From the cell containing the given text, extract its center point as [X, Y] coordinate. 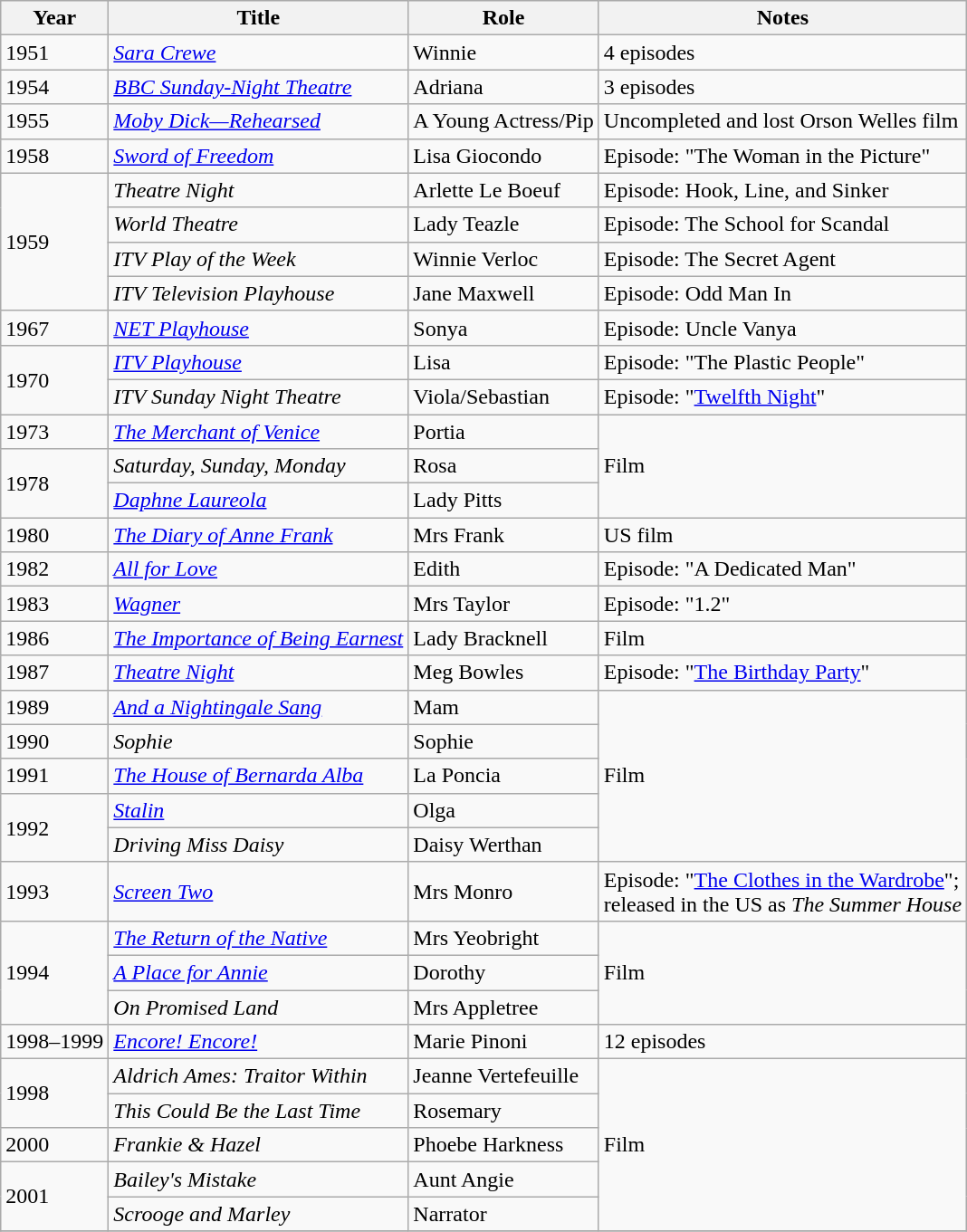
1998–1999 [54, 1042]
Olga [503, 810]
Episode: "A Dedicated Man" [782, 569]
Viola/Sebastian [503, 396]
Lady Pitts [503, 501]
1959 [54, 242]
Title [259, 18]
Phoebe Harkness [503, 1145]
Rosemary [503, 1111]
Daphne Laureola [259, 501]
1951 [54, 53]
4 episodes [782, 53]
1958 [54, 156]
Stalin [259, 810]
The Diary of Anne Frank [259, 535]
Uncompleted and lost Orson Welles film [782, 121]
Saturday, Sunday, Monday [259, 466]
ITV Television Playhouse [259, 293]
Arlette Le Boeuf [503, 190]
Portia [503, 432]
Scrooge and Marley [259, 1214]
Lady Teazle [503, 224]
1983 [54, 604]
ITV Play of the Week [259, 259]
Sonya [503, 328]
1973 [54, 432]
1992 [54, 827]
Episode: Hook, Line, and Sinker [782, 190]
Sara Crewe [259, 53]
BBC Sunday-Night Theatre [259, 87]
La Poncia [503, 776]
3 episodes [782, 87]
Edith [503, 569]
World Theatre [259, 224]
Notes [782, 18]
Moby Dick—Rehearsed [259, 121]
Winnie Verloc [503, 259]
Mrs Yeobright [503, 938]
Lady Bracknell [503, 638]
1993 [54, 891]
ITV Playhouse [259, 362]
1998 [54, 1094]
1990 [54, 741]
Episode: The School for Scandal [782, 224]
1978 [54, 483]
Bailey's Mistake [259, 1179]
Episode: The Secret Agent [782, 259]
Screen Two [259, 891]
Frankie & Hazel [259, 1145]
Sword of Freedom [259, 156]
Mrs Frank [503, 535]
Episode: Odd Man In [782, 293]
Episode: "1.2" [782, 604]
NET Playhouse [259, 328]
Jane Maxwell [503, 293]
1955 [54, 121]
Driving Miss Daisy [259, 845]
Mam [503, 707]
Mrs Appletree [503, 1008]
1994 [54, 972]
The House of Bernarda Alba [259, 776]
1967 [54, 328]
A Young Actress/Pip [503, 121]
And a Nightingale Sang [259, 707]
Year [54, 18]
2001 [54, 1197]
12 episodes [782, 1042]
Dorothy [503, 972]
Aldrich Ames: Traitor Within [259, 1076]
A Place for Annie [259, 972]
The Return of the Native [259, 938]
Episode: Uncle Vanya [782, 328]
Marie Pinoni [503, 1042]
This Could Be the Last Time [259, 1111]
1982 [54, 569]
Mrs Taylor [503, 604]
Encore! Encore! [259, 1042]
Jeanne Vertefeuille [503, 1076]
US film [782, 535]
Meg Bowles [503, 673]
Episode: "The Birthday Party" [782, 673]
1991 [54, 776]
On Promised Land [259, 1008]
The Importance of Being Earnest [259, 638]
The Merchant of Venice [259, 432]
Rosa [503, 466]
Winnie [503, 53]
Wagner [259, 604]
ITV Sunday Night Theatre [259, 396]
Narrator [503, 1214]
Daisy Werthan [503, 845]
Episode: "Twelfth Night" [782, 396]
Role [503, 18]
Episode: "The Clothes in the Wardrobe";released in the US as The Summer House [782, 891]
Episode: "The Woman in the Picture" [782, 156]
1986 [54, 638]
Lisa [503, 362]
1980 [54, 535]
1989 [54, 707]
1970 [54, 379]
All for Love [259, 569]
1954 [54, 87]
Mrs Monro [503, 891]
Lisa Giocondo [503, 156]
1987 [54, 673]
Adriana [503, 87]
2000 [54, 1145]
Aunt Angie [503, 1179]
Episode: "The Plastic People" [782, 362]
